Pinpoint the cell where the given text exists, returning its [X, Y] midpoint coordinate. 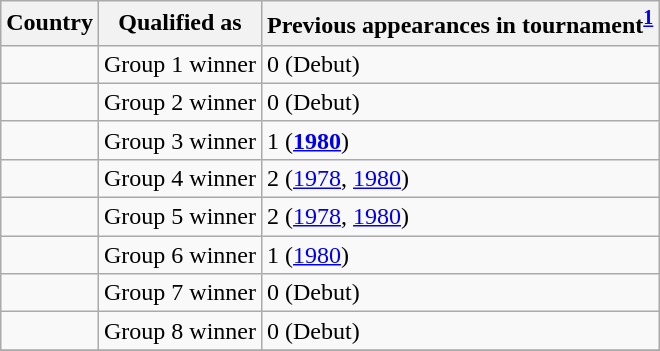
Group 5 winner [180, 217]
Group 6 winner [180, 255]
Group 8 winner [180, 331]
Group 7 winner [180, 293]
Group 3 winner [180, 140]
Group 2 winner [180, 102]
Previous appearances in tournament1 [460, 24]
Country [50, 24]
Qualified as [180, 24]
Group 4 winner [180, 178]
Group 1 winner [180, 64]
